Return [X, Y] of the center of cell containing provided text 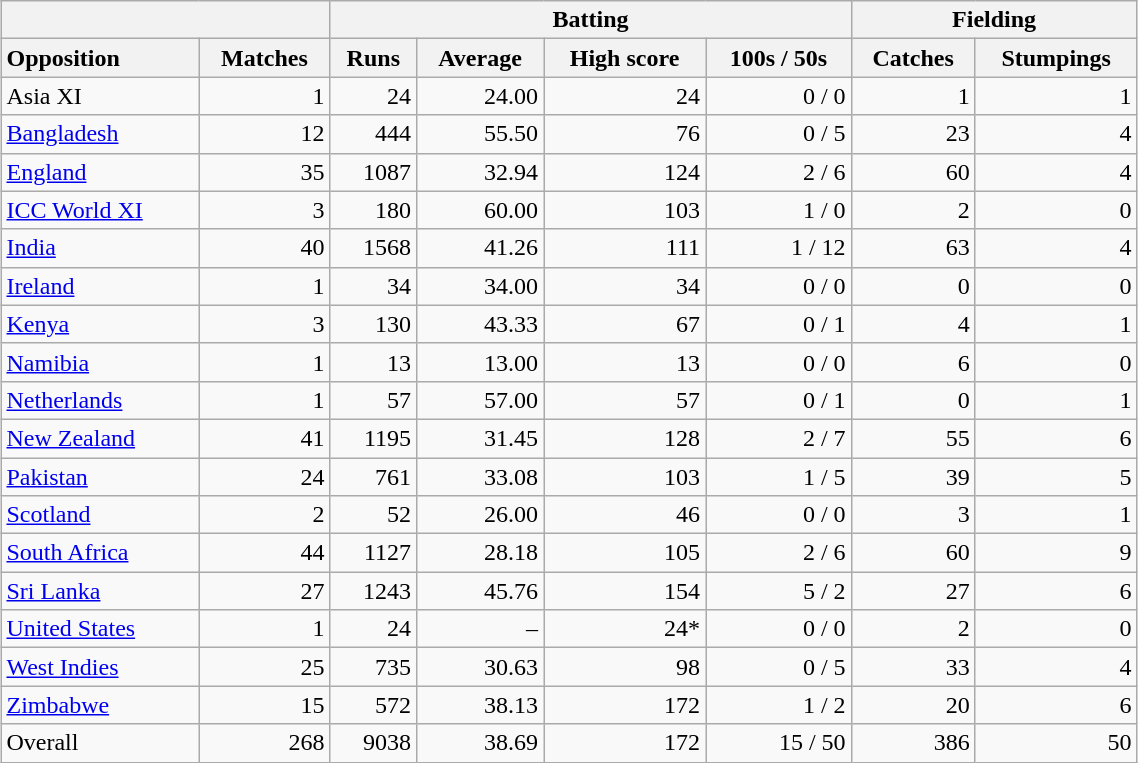
34.00 [480, 286]
Overall [100, 743]
25 [264, 667]
386 [913, 743]
Opposition [100, 58]
38.69 [480, 743]
572 [374, 705]
268 [264, 743]
26.00 [480, 515]
Bangladesh [100, 134]
Kenya [100, 324]
76 [625, 134]
United States [100, 629]
28.18 [480, 553]
England [100, 172]
44 [264, 553]
41.26 [480, 248]
1127 [374, 553]
Average [480, 58]
9 [1056, 553]
35 [264, 172]
735 [374, 667]
1 / 2 [779, 705]
Fielding [994, 20]
1 / 5 [779, 477]
24* [625, 629]
761 [374, 477]
180 [374, 210]
50 [1056, 743]
South Africa [100, 553]
Netherlands [100, 400]
55.50 [480, 134]
ICC World XI [100, 210]
24.00 [480, 96]
124 [625, 172]
40 [264, 248]
Namibia [100, 362]
15 / 50 [779, 743]
52 [374, 515]
63 [913, 248]
West Indies [100, 667]
130 [374, 324]
33.08 [480, 477]
444 [374, 134]
111 [625, 248]
1 / 0 [779, 210]
Scotland [100, 515]
Batting [590, 20]
2 / 7 [779, 438]
60.00 [480, 210]
1 / 12 [779, 248]
43.33 [480, 324]
32.94 [480, 172]
128 [625, 438]
31.45 [480, 438]
High score [625, 58]
Zimbabwe [100, 705]
9038 [374, 743]
5 / 2 [779, 591]
23 [913, 134]
98 [625, 667]
– [480, 629]
5 [1056, 477]
13.00 [480, 362]
Asia XI [100, 96]
Catches [913, 58]
Sri Lanka [100, 591]
New Zealand [100, 438]
India [100, 248]
20 [913, 705]
105 [625, 553]
Pakistan [100, 477]
67 [625, 324]
Matches [264, 58]
1243 [374, 591]
55 [913, 438]
100s / 50s [779, 58]
1087 [374, 172]
30.63 [480, 667]
1195 [374, 438]
33 [913, 667]
15 [264, 705]
Runs [374, 58]
41 [264, 438]
57.00 [480, 400]
38.13 [480, 705]
45.76 [480, 591]
12 [264, 134]
Stumpings [1056, 58]
46 [625, 515]
1568 [374, 248]
154 [625, 591]
Ireland [100, 286]
39 [913, 477]
